Pinpoint the cell where the given text exists, returning its [x, y] midpoint coordinate. 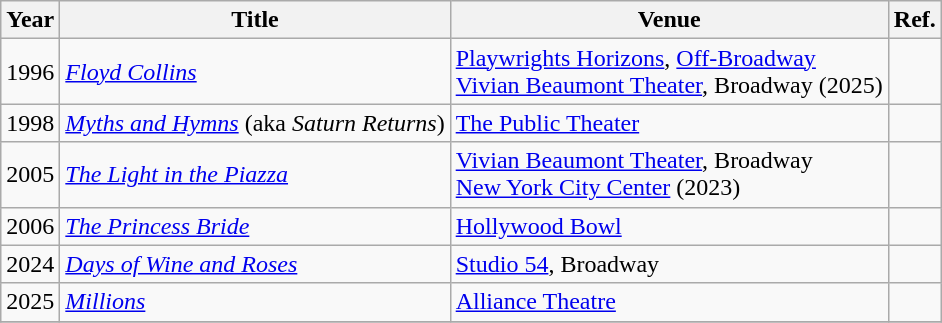
Myths and Hymns (aka Saturn Returns) [255, 123]
Playwrights Horizons, Off-BroadwayVivian Beaumont Theater, Broadway (2025) [669, 72]
Floyd Collins [255, 72]
Ref. [914, 20]
1996 [30, 72]
2006 [30, 226]
Venue [669, 20]
1998 [30, 123]
Year [30, 20]
Days of Wine and Roses [255, 264]
Title [255, 20]
Alliance Theatre [669, 302]
Vivian Beaumont Theater, BroadwayNew York City Center (2023) [669, 174]
Millions [255, 302]
The Public Theater [669, 123]
The Princess Bride [255, 226]
2024 [30, 264]
2025 [30, 302]
2005 [30, 174]
Studio 54, Broadway [669, 264]
Hollywood Bowl [669, 226]
The Light in the Piazza [255, 174]
